For the text-containing cell, return its midpoint in [x, y] coordinate format. 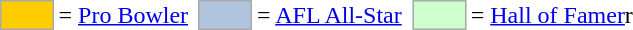
= AFL All-Star [330, 15]
= Pro Bowler [124, 15]
